Scan for the cell matching the given text and deliver its (X, Y) coordinate at center. 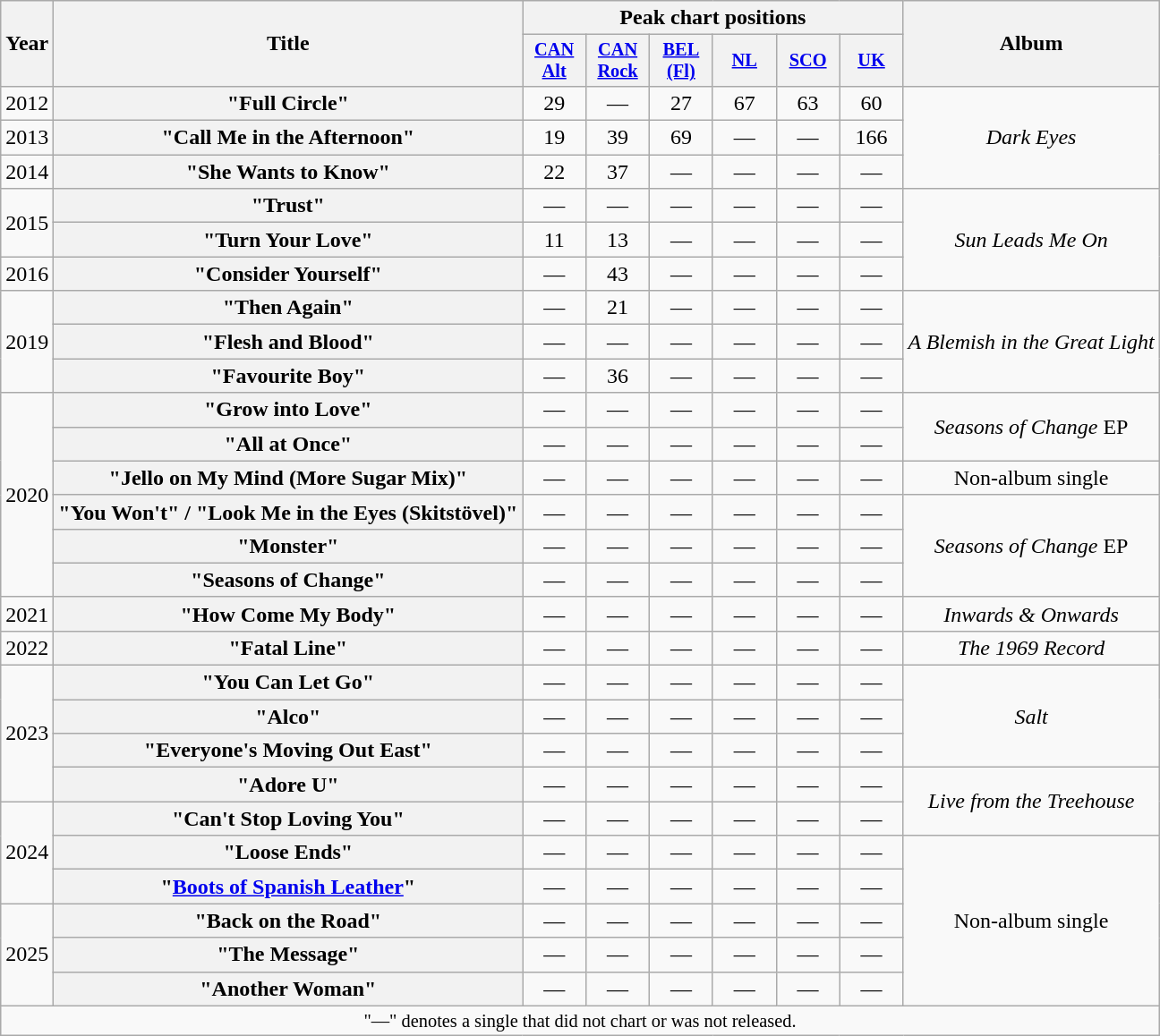
UK (872, 61)
Year (27, 44)
"Trust" (288, 206)
27 (680, 103)
2023 (27, 734)
"The Message" (288, 955)
"Monster" (288, 546)
36 (618, 376)
"Turn Your Love" (288, 240)
Dark Eyes (1031, 137)
NL (745, 61)
"She Wants to Know" (288, 172)
2021 (27, 614)
Peak chart positions (712, 18)
"Full Circle" (288, 103)
37 (618, 172)
"Can't Stop Loving You" (288, 819)
"Back on the Road" (288, 921)
"Loose Ends" (288, 853)
"Call Me in the Afternoon" (288, 138)
21 (618, 308)
"Jello on My Mind (More Sugar Mix)" (288, 478)
"Alco" (288, 717)
"Adore U" (288, 785)
19 (555, 138)
2015 (27, 223)
Sun Leads Me On (1031, 240)
13 (618, 240)
Live from the Treehouse (1031, 802)
2024 (27, 853)
2014 (27, 172)
43 (618, 274)
"Another Woman" (288, 989)
2013 (27, 138)
166 (872, 138)
67 (745, 103)
"Then Again" (288, 308)
Inwards & Onwards (1031, 614)
"You Won't" / "Look Me in the Eyes (Skitstövel)" (288, 512)
SCO (807, 61)
29 (555, 103)
22 (555, 172)
CANAlt (555, 61)
Album (1031, 44)
2016 (27, 274)
2025 (27, 955)
"—" denotes a single that did not chart or was not released. (580, 1021)
"Fatal Line" (288, 648)
2022 (27, 648)
2019 (27, 342)
"How Come My Body" (288, 614)
CANRock (618, 61)
2012 (27, 103)
2020 (27, 495)
Salt (1031, 717)
"Grow into Love" (288, 410)
BEL (Fl) (680, 61)
"Boots of Spanish Leather" (288, 887)
39 (618, 138)
The 1969 Record (1031, 648)
11 (555, 240)
"Seasons of Change" (288, 580)
Title (288, 44)
"Flesh and Blood" (288, 342)
60 (872, 103)
"Consider Yourself" (288, 274)
"You Can Let Go" (288, 683)
"Favourite Boy" (288, 376)
69 (680, 138)
"All at Once" (288, 444)
A Blemish in the Great Light (1031, 342)
63 (807, 103)
"Everyone's Moving Out East" (288, 751)
